Return (X, Y) of the center of cell containing provided text 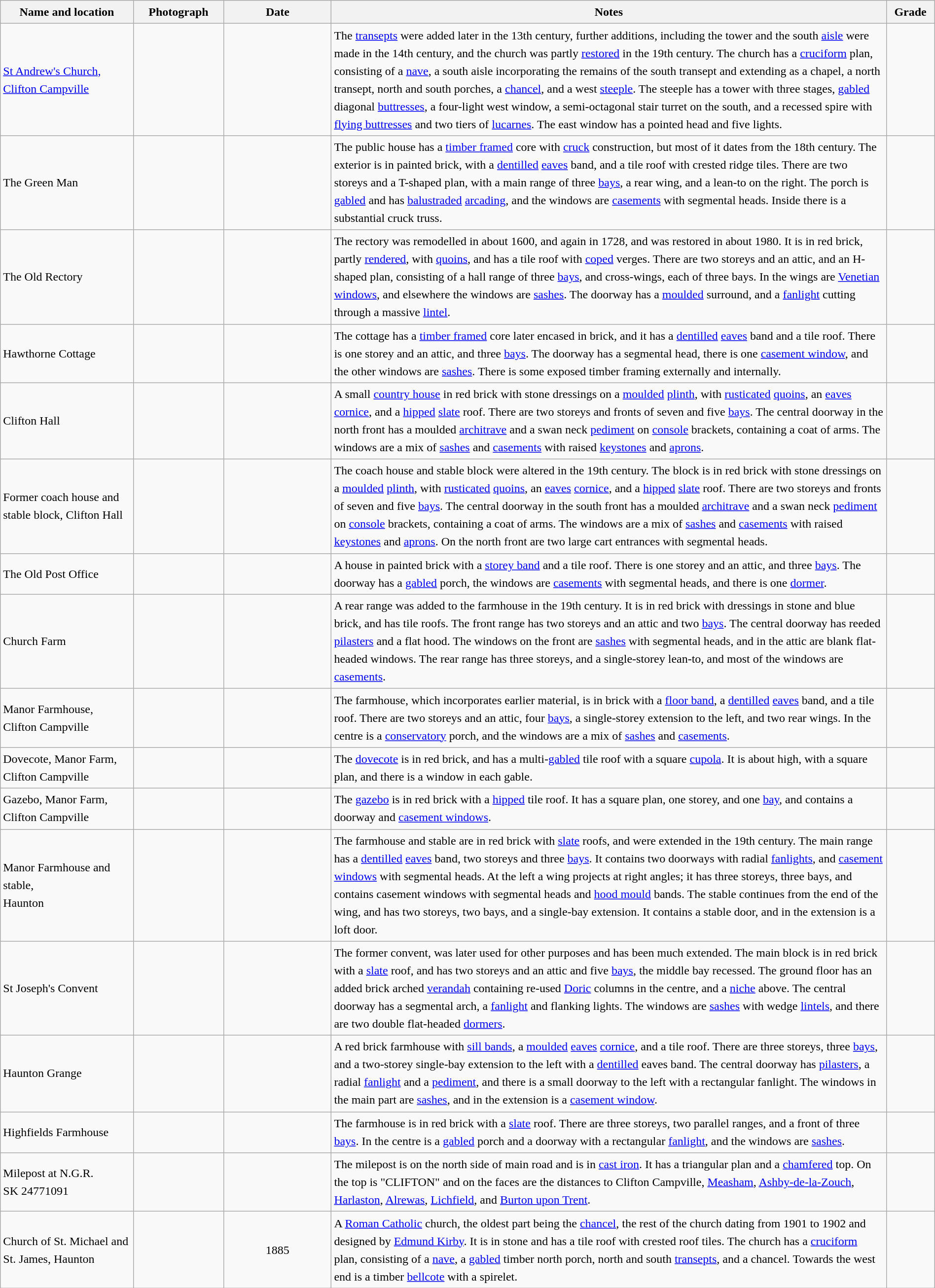
St Andrew's Church,Clifton Campville (67, 80)
The Old Post Office (67, 574)
Former coach house and stable block, Clifton Hall (67, 506)
Notes (609, 12)
Dovecote, Manor Farm,Clifton Campville (67, 767)
Hawthorne Cottage (67, 353)
The Green Man (67, 182)
Clifton Hall (67, 421)
1885 (278, 1250)
Manor Farmhouse,Clifton Campville (67, 718)
Gazebo, Manor Farm,Clifton Campville (67, 809)
Haunton Grange (67, 1074)
Photograph (179, 12)
Church Farm (67, 641)
Highfields Farmhouse (67, 1132)
Church of St. Michael and St. James, Haunton (67, 1250)
Manor Farmhouse and stable,Haunton (67, 886)
The Old Rectory (67, 277)
Milepost at N.G.R. SK 24771091 (67, 1182)
Date (278, 12)
The gazebo is in red brick with a hipped tile roof. It has a square plan, one storey, and one bay, and contains a doorway and casement windows. (609, 809)
Grade (910, 12)
Name and location (67, 12)
St Joseph's Convent (67, 988)
